Return the (X, Y) coordinate for the center point of the cell that contains the specified text.  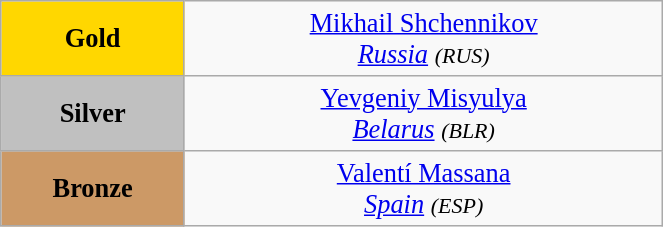
Silver (93, 112)
Gold (93, 38)
Bronze (93, 188)
Valentí MassanaSpain (ESP) (423, 188)
Mikhail ShchennikovRussia (RUS) (423, 38)
Yevgeniy MisyulyaBelarus (BLR) (423, 112)
